Pinpoint the cell where the given text exists, returning its [x, y] midpoint coordinate. 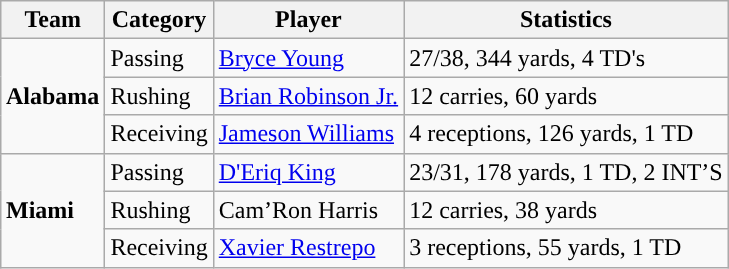
Xavier Restrepo [308, 248]
Cam’Ron Harris [308, 210]
4 receptions, 126 yards, 1 TD [566, 134]
Miami [52, 210]
3 receptions, 55 yards, 1 TD [566, 248]
23/31, 178 yards, 1 TD, 2 INT’S [566, 172]
12 carries, 38 yards [566, 210]
Player [308, 20]
Bryce Young [308, 58]
12 carries, 60 yards [566, 96]
27/38, 344 yards, 4 TD's [566, 58]
Brian Robinson Jr. [308, 96]
Team [52, 20]
Category [159, 20]
Statistics [566, 20]
Jameson Williams [308, 134]
D'Eriq King [308, 172]
Alabama [52, 96]
